Locate the cell with the specified text and output its [x, y] center coordinate. 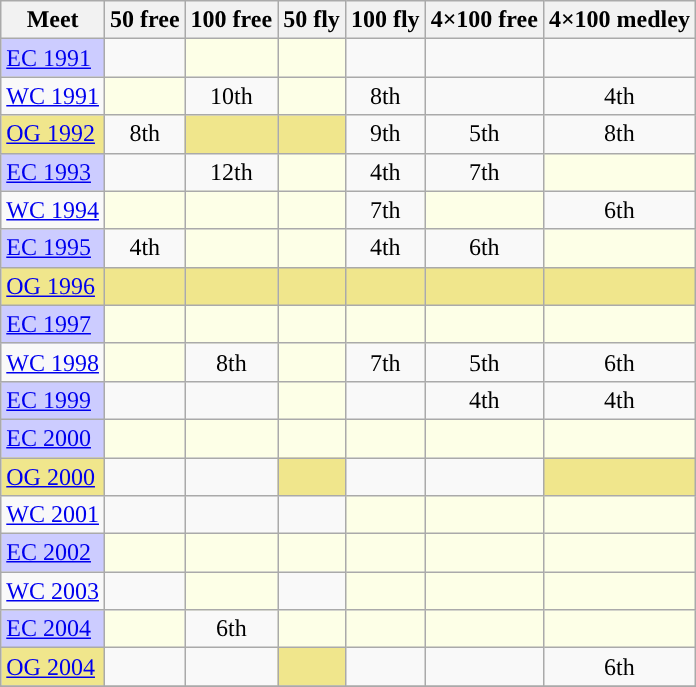
EC 1993 [53, 172]
OG 1996 [53, 286]
EC 2002 [53, 553]
WC 1994 [53, 210]
50 free [144, 20]
WC 2001 [53, 515]
OG 2004 [53, 667]
4×100 free [484, 20]
10th [232, 96]
100 free [232, 20]
WC 1998 [53, 362]
Meet [53, 20]
WC 2003 [53, 591]
9th [385, 134]
EC 2000 [53, 438]
OG 2000 [53, 477]
100 fly [385, 20]
WC 1991 [53, 96]
OG 1992 [53, 134]
EC 1999 [53, 400]
4×100 medley [619, 20]
12th [232, 172]
50 fly [312, 20]
EC 1997 [53, 324]
EC 1991 [53, 58]
EC 1995 [53, 248]
EC 2004 [53, 629]
